Extract the (X, Y) coordinate from the center of the cell holding the provided text.  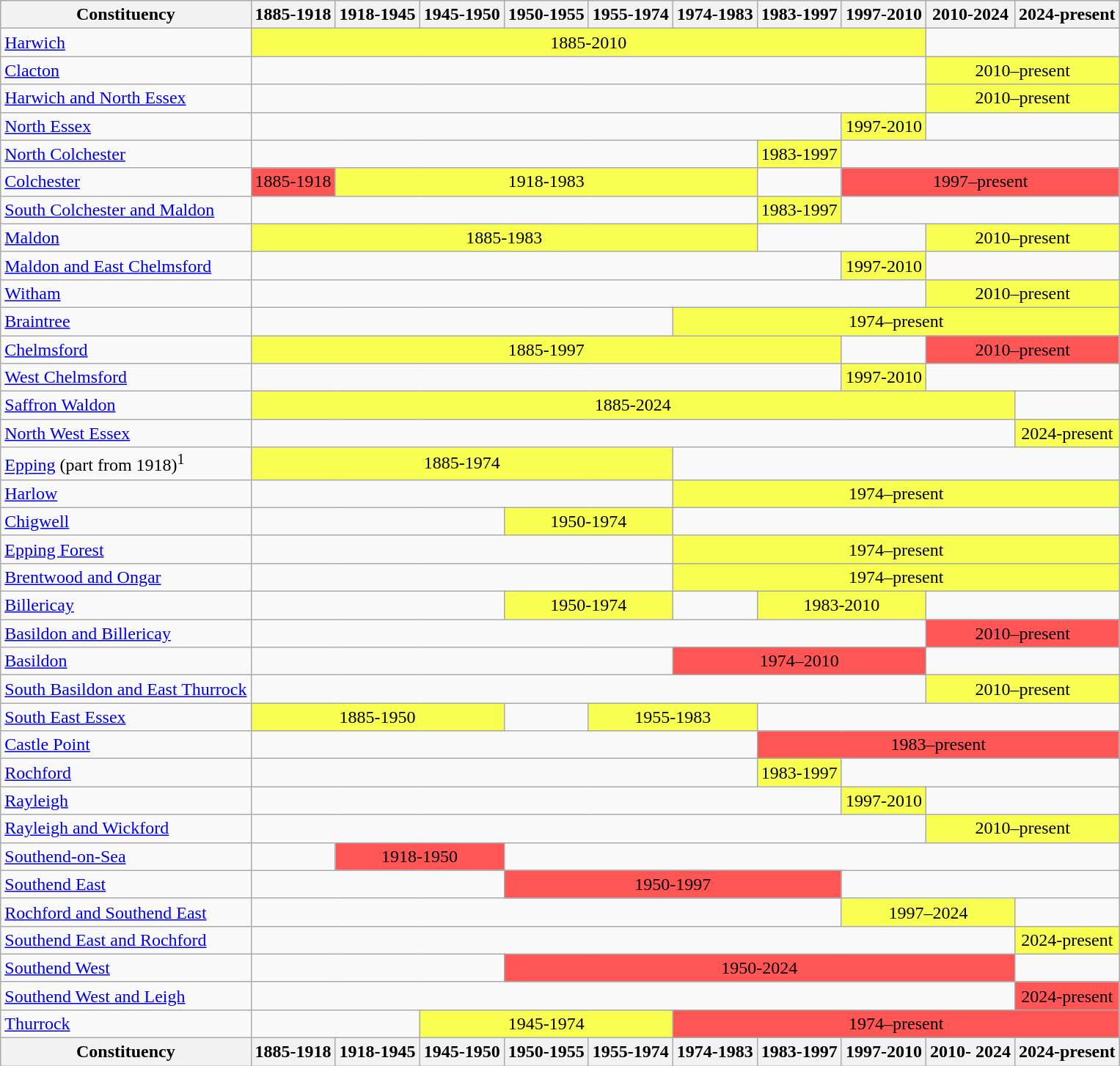
Epping Forest (126, 549)
2010- 2024 (970, 1052)
Rayleigh (126, 801)
Maldon (126, 238)
North West Essex (126, 433)
Basildon and Billericay (126, 633)
1885-2024 (632, 405)
1974–2010 (799, 661)
South Basildon and East Thurrock (126, 689)
1885-2010 (588, 43)
Southend East (126, 884)
Billericay (126, 606)
South East Essex (126, 717)
1950-1997 (673, 884)
Harwich and North Essex (126, 98)
1955-1983 (673, 717)
Witham (126, 293)
Basildon (126, 661)
1983–present (938, 745)
West Chelmsford (126, 378)
Chigwell (126, 521)
Rochford and Southend East (126, 912)
1885-1950 (377, 717)
Thurrock (126, 1023)
Southend West (126, 968)
1950-2024 (759, 968)
Maldon and East Chelmsford (126, 265)
1997–present (980, 182)
Clacton (126, 70)
North Essex (126, 126)
Rochford (126, 773)
1983-2010 (841, 606)
Southend East and Rochford (126, 940)
Epping (part from 1918)1 (126, 463)
Southend West and Leigh (126, 996)
1997–2024 (928, 912)
1945-1974 (546, 1023)
Southend-on-Sea (126, 856)
Rayleigh and Wickford (126, 828)
1885-1983 (504, 238)
1885-1997 (546, 350)
Chelmsford (126, 350)
2010-2024 (970, 15)
South Colchester and Maldon (126, 210)
Brentwood and Ongar (126, 577)
1918-1983 (546, 182)
North Colchester (126, 154)
1918-1950 (420, 856)
Harlow (126, 493)
Colchester (126, 182)
1885-1974 (462, 463)
Castle Point (126, 745)
Harwich (126, 43)
Braintree (126, 321)
Saffron Waldon (126, 405)
